Search for the cell housing the specified text and yield its [x, y] center coordinate. 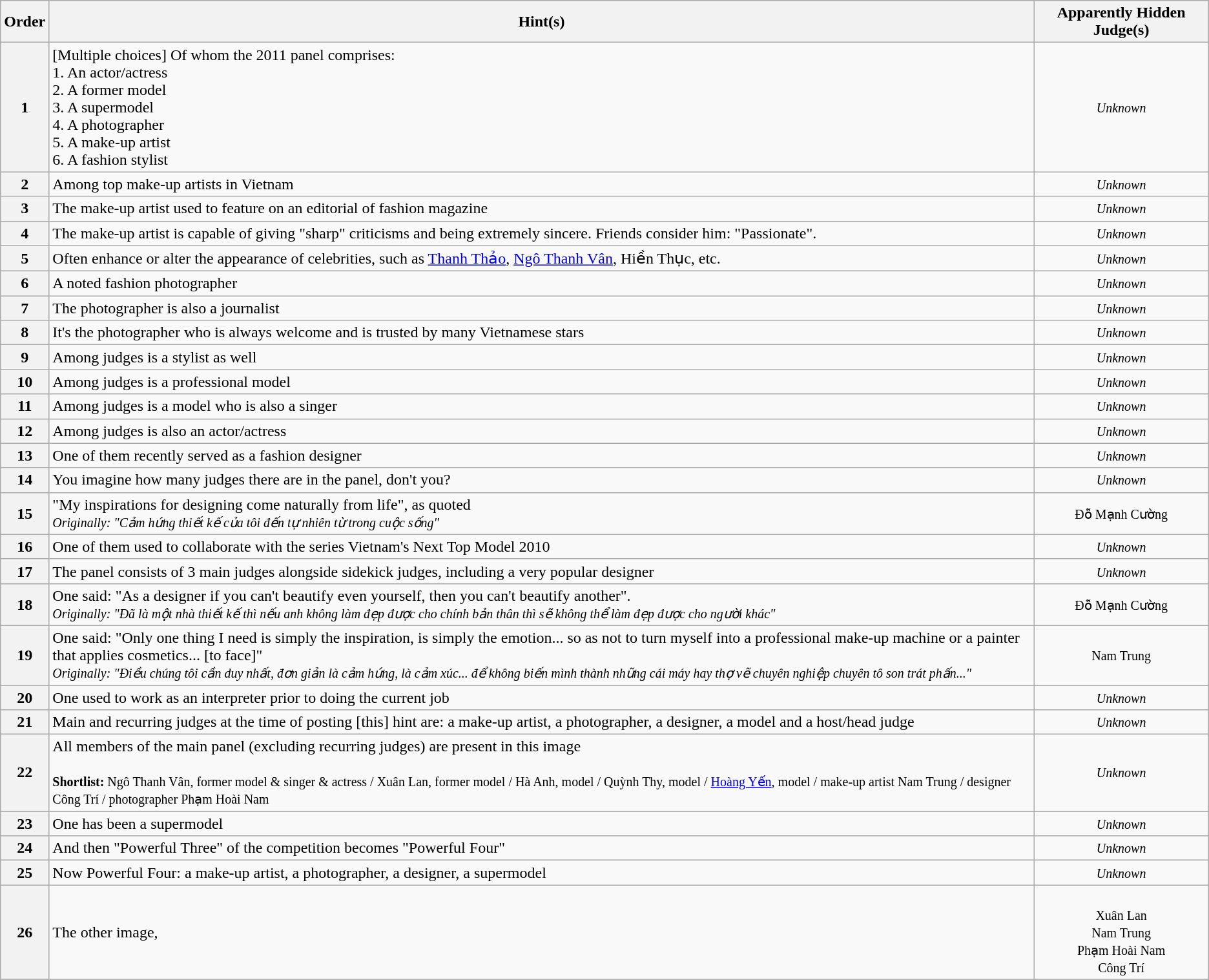
The other image, [541, 932]
Now Powerful Four: a make-up artist, a photographer, a designer, a supermodel [541, 873]
And then "Powerful Three" of the competition becomes "Powerful Four" [541, 848]
Among judges is a stylist as well [541, 357]
14 [25, 480]
12 [25, 431]
1 [25, 107]
25 [25, 873]
18 [25, 605]
5 [25, 258]
"My inspirations for designing come naturally from life", as quotedOriginally: "Cảm hứng thiết kế của tôi đến tự nhiên từ trong cuộc sống" [541, 513]
A noted fashion photographer [541, 284]
Among judges is a model who is also a singer [541, 406]
One used to work as an interpreter prior to doing the current job [541, 697]
Among top make-up artists in Vietnam [541, 184]
20 [25, 697]
The make-up artist used to feature on an editorial of fashion magazine [541, 209]
Often enhance or alter the appearance of celebrities, such as Thanh Thảo, Ngô Thanh Vân, Hiền Thục, etc. [541, 258]
One of them used to collaborate with the series Vietnam's Next Top Model 2010 [541, 547]
17 [25, 571]
The photographer is also a journalist [541, 308]
Among judges is also an actor/actress [541, 431]
Nam Trung [1121, 655]
It's the photographer who is always welcome and is trusted by many Vietnamese stars [541, 333]
Apparently Hidden Judge(s) [1121, 22]
22 [25, 773]
Xuân LanNam TrungPhạm Hoài NamCông Trí [1121, 932]
8 [25, 333]
3 [25, 209]
One has been a supermodel [541, 824]
11 [25, 406]
21 [25, 722]
6 [25, 284]
9 [25, 357]
16 [25, 547]
10 [25, 382]
Hint(s) [541, 22]
Main and recurring judges at the time of posting [this] hint are: a make-up artist, a photographer, a designer, a model and a host/head judge [541, 722]
24 [25, 848]
26 [25, 932]
Order [25, 22]
13 [25, 455]
The panel consists of 3 main judges alongside sidekick judges, including a very popular designer [541, 571]
The make-up artist is capable of giving "sharp" criticisms and being extremely sincere. Friends consider him: "Passionate". [541, 233]
One of them recently served as a fashion designer [541, 455]
Among judges is a professional model [541, 382]
You imagine how many judges there are in the panel, don't you? [541, 480]
4 [25, 233]
23 [25, 824]
15 [25, 513]
19 [25, 655]
2 [25, 184]
7 [25, 308]
